Detect which cell encompasses the target text, then output its (X, Y) center coordinate. 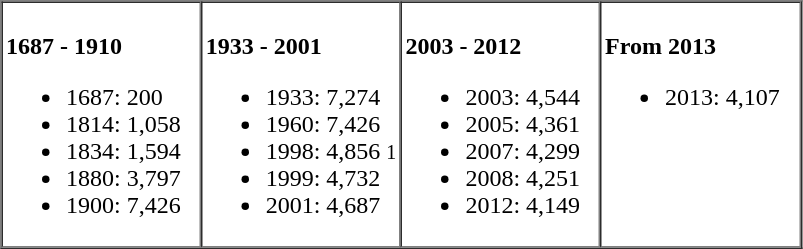
1933 - 20011933: 7,2741960: 7,4261998: 4,856 11999: 4,7322001: 4,687 (301, 125)
1687 - 19101687: 2001814: 1,0581834: 1,5941880: 3,7971900: 7,426 (102, 125)
2003 - 20122003: 4,5442005: 4,3612007: 4,2992008: 4,2512012: 4,149 (501, 125)
From 20132013: 4,107 (701, 125)
